Locate the cell with the specified text and output its [X, Y] center coordinate. 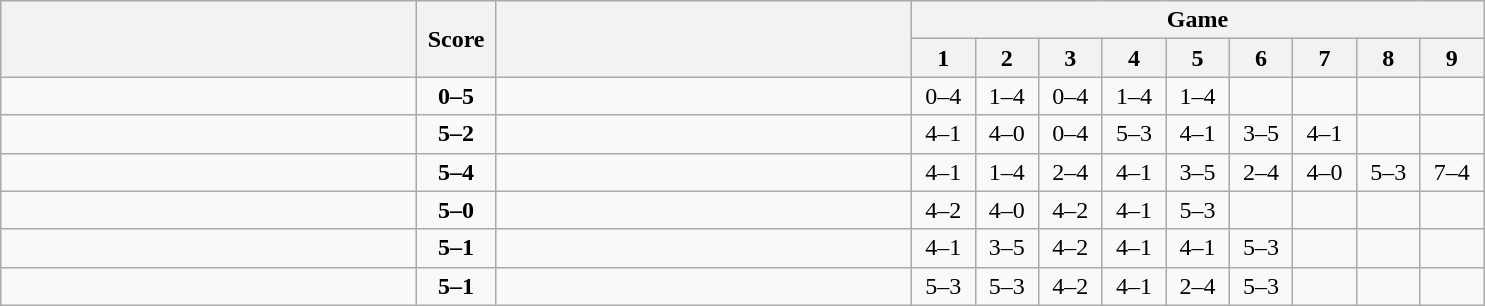
4 [1134, 58]
5–2 [456, 134]
6 [1261, 58]
7–4 [1452, 172]
Game [1197, 20]
9 [1452, 58]
5–0 [456, 210]
1 [943, 58]
0–5 [456, 96]
5–4 [456, 172]
3 [1071, 58]
2 [1007, 58]
5 [1198, 58]
Score [456, 39]
8 [1388, 58]
7 [1325, 58]
